Return (X, Y) of the center of cell containing provided text 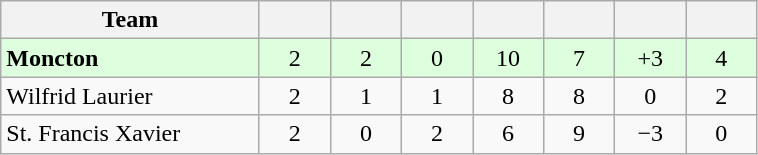
10 (508, 58)
9 (580, 134)
St. Francis Xavier (130, 134)
Moncton (130, 58)
+3 (650, 58)
Wilfrid Laurier (130, 96)
Team (130, 20)
−3 (650, 134)
4 (722, 58)
6 (508, 134)
7 (580, 58)
